Search for the cell housing the specified text and yield its [X, Y] center coordinate. 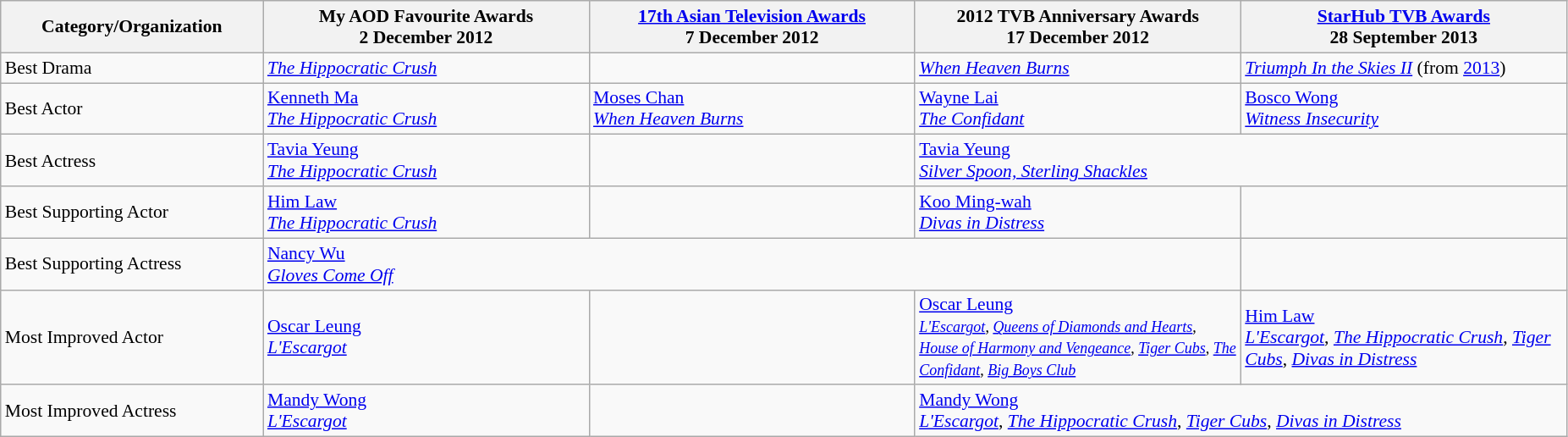
Triumph In the Skies II (from 2013) [1403, 68]
Him LawL'Escargot, The Hippocratic Crush, Tiger Cubs, Divas in Distress [1403, 337]
2012 TVB Anniversary Awards 17 December 2012 [1078, 27]
Tavia YeungThe Hippocratic Crush [426, 161]
17th Asian Television Awards7 December 2012 [751, 27]
Koo Ming-wahDivas in Distress [1078, 212]
Best Actor [132, 108]
Mandy WongL'Escargot [426, 412]
Most Improved Actor [132, 337]
Best Actress [132, 161]
Best Supporting Actor [132, 212]
Him LawThe Hippocratic Crush [426, 212]
Most Improved Actress [132, 412]
Tavia YeungSilver Spoon, Sterling Shackles [1241, 161]
Wayne LaiThe Confidant [1078, 108]
The Hippocratic Crush [426, 68]
Bosco WongWitness Insecurity [1403, 108]
When Heaven Burns [1078, 68]
Nancy WuGloves Come Off [751, 264]
Category/Organization [132, 27]
StarHub TVB Awards28 September 2013 [1403, 27]
Kenneth MaThe Hippocratic Crush [426, 108]
Oscar LeungL'Escargot [426, 337]
My AOD Favourite Awards2 December 2012 [426, 27]
Moses ChanWhen Heaven Burns [751, 108]
Best Supporting Actress [132, 264]
Oscar LeungL'Escargot, Queens of Diamonds and Hearts, House of Harmony and Vengeance, Tiger Cubs, The Confidant, Big Boys Club [1078, 337]
Best Drama [132, 68]
Mandy WongL'Escargot, The Hippocratic Crush, Tiger Cubs, Divas in Distress [1241, 412]
